Locate the cell with the specified text and output its (X, Y) center coordinate. 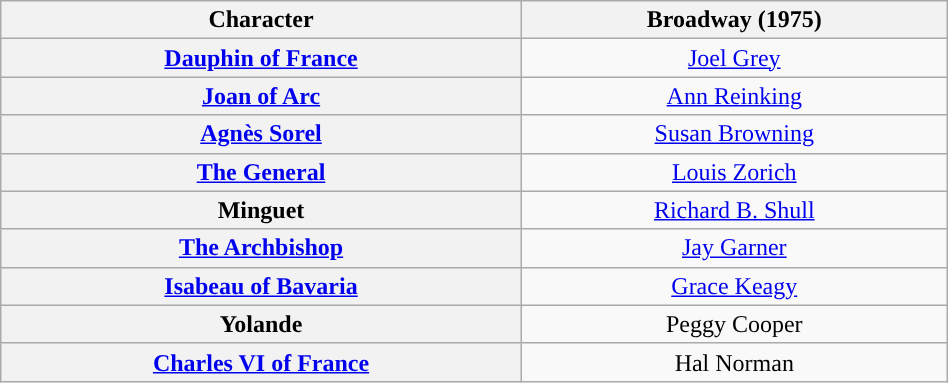
Minguet (262, 210)
Richard B. Shull (734, 210)
Broadway (1975) (734, 20)
Hal Norman (734, 362)
Charles VI of France (262, 362)
Agnès Sorel (262, 134)
Character (262, 20)
Jay Garner (734, 248)
Ann Reinking (734, 96)
Grace Keagy (734, 286)
Dauphin of France (262, 58)
The General (262, 172)
Isabeau of Bavaria (262, 286)
Joan of Arc (262, 96)
Yolande (262, 324)
Susan Browning (734, 134)
Joel Grey (734, 58)
The Archbishop (262, 248)
Peggy Cooper (734, 324)
Louis Zorich (734, 172)
